Return [x, y] of the center of cell containing provided text 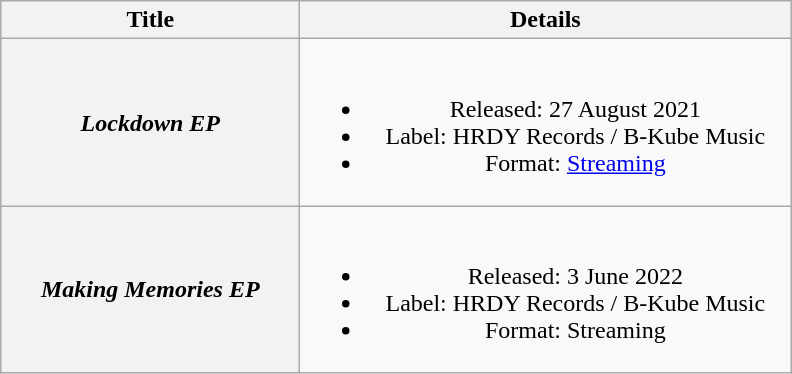
Details [546, 20]
Title [150, 20]
Released: 3 June 2022Label: HRDY Records / B-Kube MusicFormat: Streaming [546, 290]
Released: 27 August 2021Label: HRDY Records / B-Kube MusicFormat: Streaming [546, 122]
Lockdown EP [150, 122]
Making Memories EP [150, 290]
